Locate the cell with the specified text and output its (x, y) center coordinate. 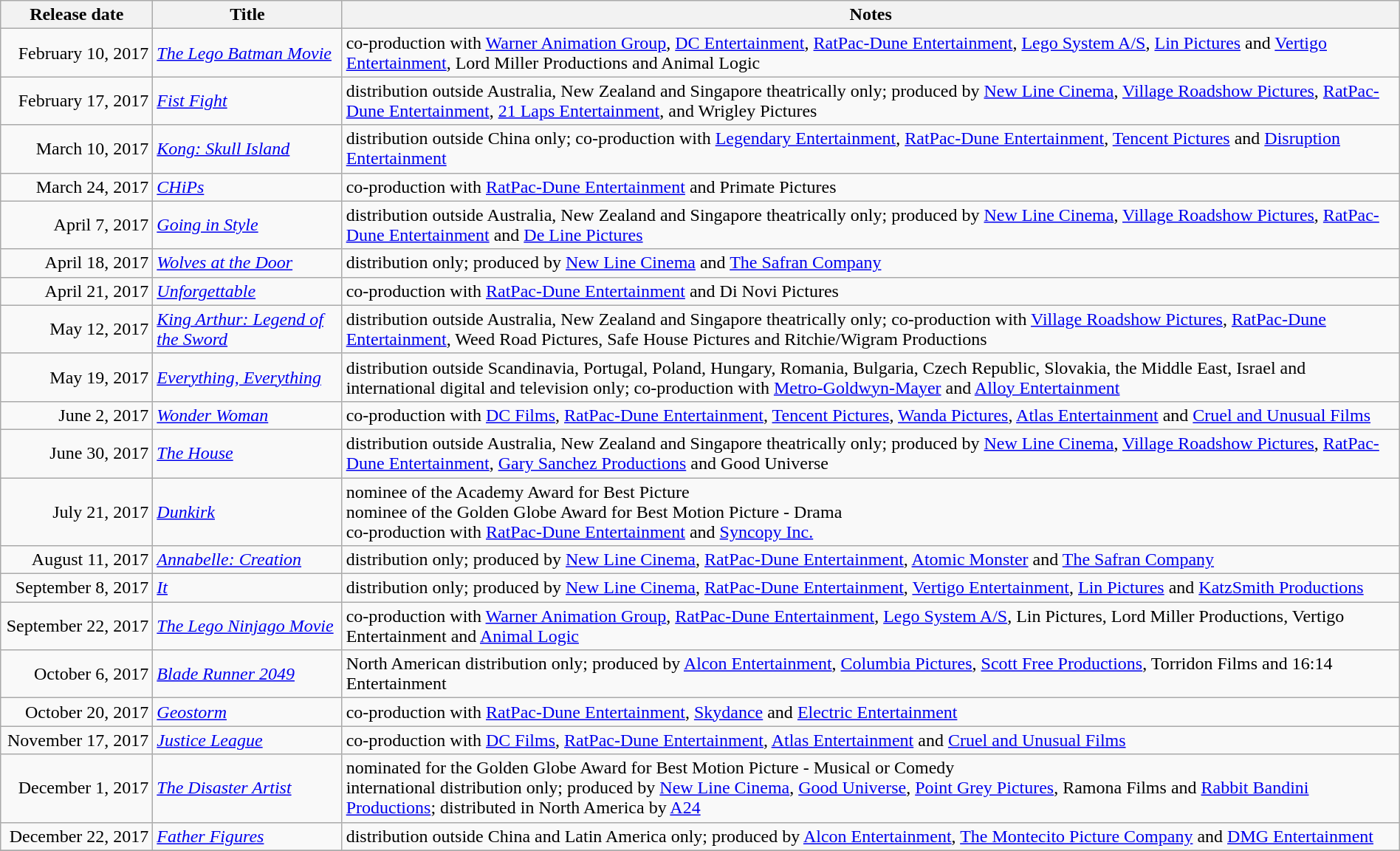
October 6, 2017 (77, 674)
February 10, 2017 (77, 53)
December 1, 2017 (77, 788)
Wonder Woman (247, 415)
co-production with DC Films, RatPac-Dune Entertainment, Tencent Pictures, Wanda Pictures, Atlas Entertainment and Cruel and Unusual Films (871, 415)
co-production with RatPac-Dune Entertainment and Primate Pictures (871, 187)
September 8, 2017 (77, 588)
Fist Fight (247, 100)
Dunkirk (247, 511)
July 21, 2017 (77, 511)
November 17, 2017 (77, 740)
Going in Style (247, 225)
May 12, 2017 (77, 329)
co-production with RatPac-Dune Entertainment, Skydance and Electric Entertainment (871, 712)
Unforgettable (247, 291)
Everything, Everything (247, 377)
Notes (871, 15)
April 18, 2017 (77, 263)
King Arthur: Legend of the Sword (247, 329)
Geostorm (247, 712)
Justice League (247, 740)
distribution only; produced by New Line Cinema, RatPac-Dune Entertainment, Atomic Monster and The Safran Company (871, 560)
May 19, 2017 (77, 377)
April 21, 2017 (77, 291)
distribution outside China only; co-production with Legendary Entertainment, RatPac-Dune Entertainment, Tencent Pictures and Disruption Entertainment (871, 149)
March 24, 2017 (77, 187)
The Disaster Artist (247, 788)
distribution only; produced by New Line Cinema and The Safran Company (871, 263)
Wolves at the Door (247, 263)
Kong: Skull Island (247, 149)
September 22, 2017 (77, 626)
March 10, 2017 (77, 149)
co-production with RatPac-Dune Entertainment and Di Novi Pictures (871, 291)
December 22, 2017 (77, 836)
June 30, 2017 (77, 454)
February 17, 2017 (77, 100)
Father Figures (247, 836)
Release date (77, 15)
The Lego Ninjago Movie (247, 626)
North American distribution only; produced by Alcon Entertainment, Columbia Pictures, Scott Free Productions, Torridon Films and 16:14 Entertainment (871, 674)
Annabelle: Creation (247, 560)
August 11, 2017 (77, 560)
It (247, 588)
co-production with DC Films, RatPac-Dune Entertainment, Atlas Entertainment and Cruel and Unusual Films (871, 740)
June 2, 2017 (77, 415)
The House (247, 454)
distribution outside China and Latin America only; produced by Alcon Entertainment, The Montecito Picture Company and DMG Entertainment (871, 836)
The Lego Batman Movie (247, 53)
October 20, 2017 (77, 712)
Blade Runner 2049 (247, 674)
distribution only; produced by New Line Cinema, RatPac-Dune Entertainment, Vertigo Entertainment, Lin Pictures and KatzSmith Productions (871, 588)
April 7, 2017 (77, 225)
Title (247, 15)
CHiPs (247, 187)
